Scan for the cell matching the given text and deliver its (X, Y) coordinate at center. 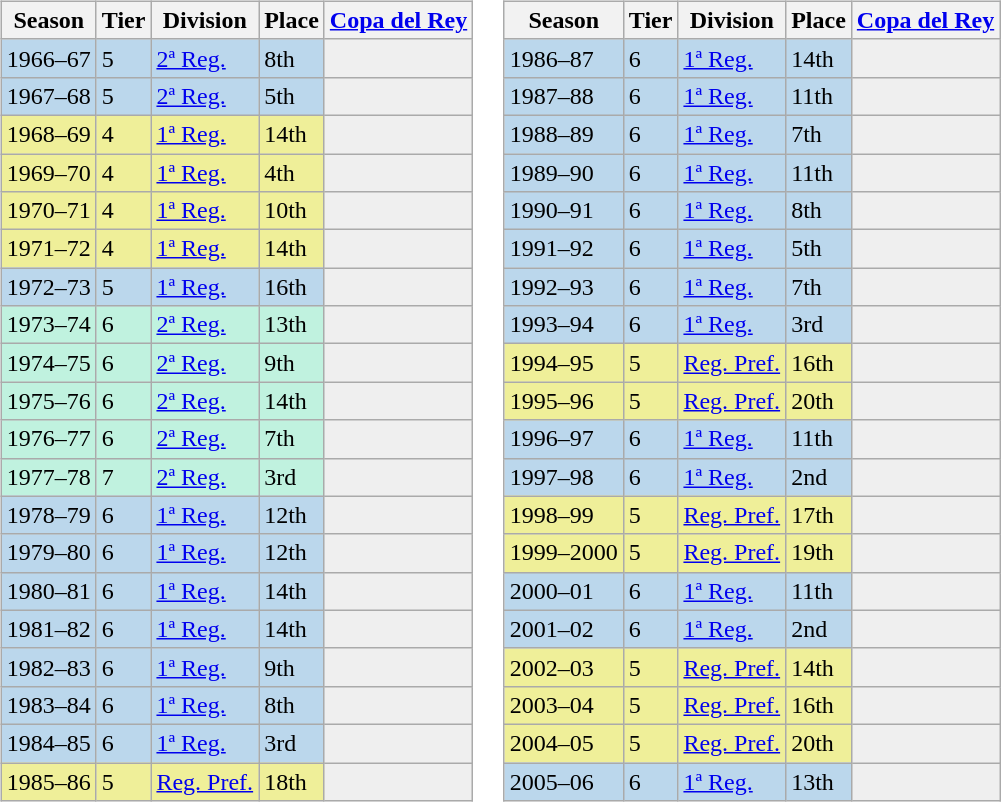
1987–88 (564, 96)
1975–76 (48, 401)
1993–94 (564, 325)
10th (292, 211)
1979–80 (48, 553)
1998–99 (564, 515)
19th (819, 553)
1994–95 (564, 363)
2002–03 (564, 667)
1969–70 (48, 173)
1966–67 (48, 58)
1976–77 (48, 439)
1999–2000 (564, 553)
1977–78 (48, 477)
1970–71 (48, 211)
2004–05 (564, 743)
4th (292, 173)
1990–91 (564, 211)
1986–87 (564, 58)
1980–81 (48, 591)
2003–04 (564, 705)
1971–72 (48, 249)
1988–89 (564, 134)
2001–02 (564, 629)
1984–85 (48, 743)
2000–01 (564, 591)
1992–93 (564, 287)
1991–92 (564, 249)
1974–75 (48, 363)
17th (819, 515)
1972–73 (48, 287)
1989–90 (564, 173)
1973–74 (48, 325)
7 (124, 477)
1997–98 (564, 477)
1982–83 (48, 667)
1983–84 (48, 705)
1967–68 (48, 96)
1996–97 (564, 439)
1968–69 (48, 134)
2005–06 (564, 781)
1981–82 (48, 629)
18th (292, 781)
1978–79 (48, 515)
1985–86 (48, 781)
1995–96 (564, 401)
